From the cell containing the given text, extract its center point as (x, y) coordinate. 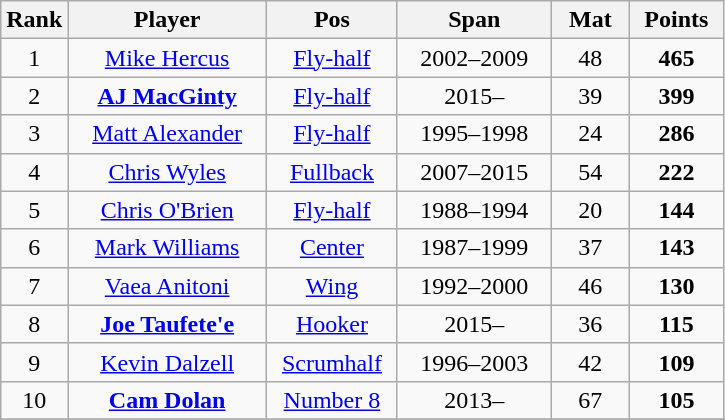
Joe Taufete'e (168, 324)
8 (34, 324)
Vaea Anitoni (168, 286)
222 (677, 172)
1 (34, 58)
1996–2003 (474, 362)
Chris O'Brien (168, 210)
Hooker (332, 324)
2007–2015 (474, 172)
4 (34, 172)
39 (590, 96)
7 (34, 286)
67 (590, 400)
54 (590, 172)
1988–1994 (474, 210)
42 (590, 362)
105 (677, 400)
Player (168, 20)
Rank (34, 20)
144 (677, 210)
465 (677, 58)
2 (34, 96)
2013– (474, 400)
286 (677, 134)
2002–2009 (474, 58)
1992–2000 (474, 286)
109 (677, 362)
Center (332, 248)
Scrumhalf (332, 362)
143 (677, 248)
1987–1999 (474, 248)
Span (474, 20)
24 (590, 134)
Kevin Dalzell (168, 362)
Pos (332, 20)
130 (677, 286)
1995–1998 (474, 134)
5 (34, 210)
Mark Williams (168, 248)
Cam Dolan (168, 400)
6 (34, 248)
9 (34, 362)
3 (34, 134)
Matt Alexander (168, 134)
Mat (590, 20)
399 (677, 96)
20 (590, 210)
Wing (332, 286)
115 (677, 324)
AJ MacGinty (168, 96)
Chris Wyles (168, 172)
10 (34, 400)
48 (590, 58)
Mike Hercus (168, 58)
37 (590, 248)
36 (590, 324)
46 (590, 286)
Points (677, 20)
Fullback (332, 172)
Number 8 (332, 400)
